Return (x, y) of the center of cell containing provided text 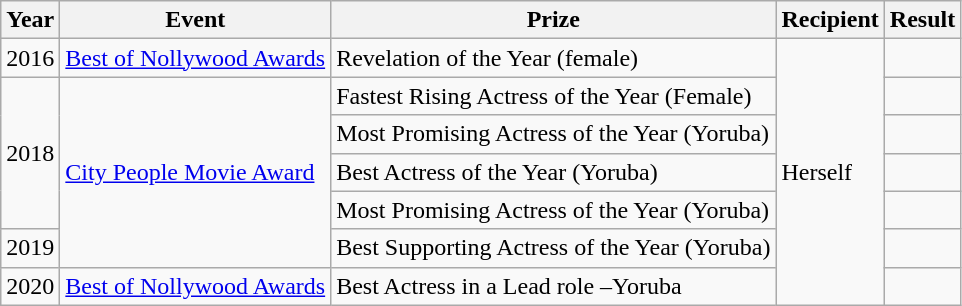
Recipient (830, 20)
Herself (830, 172)
2020 (30, 286)
Best Supporting Actress of the Year (Yoruba) (554, 248)
Result (922, 20)
Prize (554, 20)
City People Movie Award (196, 172)
2016 (30, 58)
Event (196, 20)
Fastest Rising Actress of the Year (Female) (554, 96)
Year (30, 20)
Best Actress of the Year (Yoruba) (554, 172)
2019 (30, 248)
2018 (30, 153)
Best Actress in a Lead role –Yoruba (554, 286)
Revelation of the Year (female) (554, 58)
